Scan for the cell matching the given text and deliver its [x, y] coordinate at center. 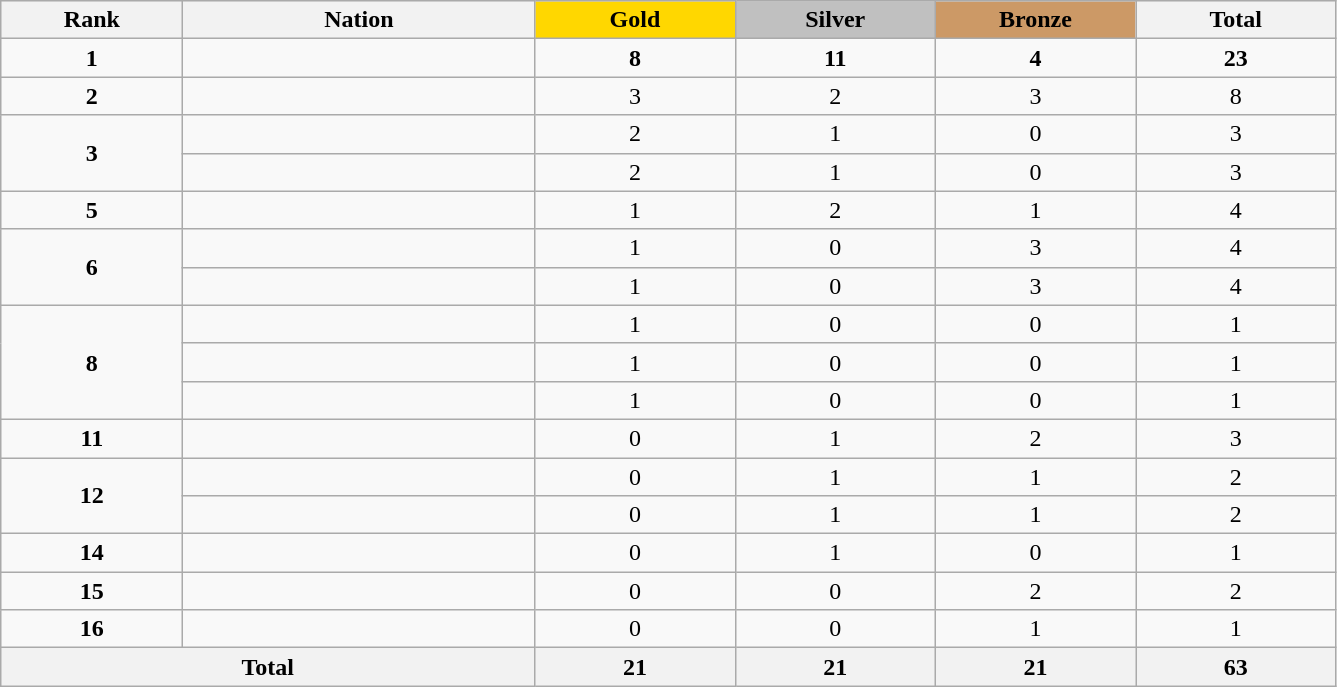
23 [1236, 58]
Rank [92, 20]
63 [1236, 667]
6 [92, 267]
Silver [835, 20]
Nation [359, 20]
12 [92, 496]
15 [92, 591]
Gold [635, 20]
16 [92, 629]
Bronze [1035, 20]
14 [92, 553]
5 [92, 210]
